For the text-containing cell, return its midpoint in (X, Y) coordinate format. 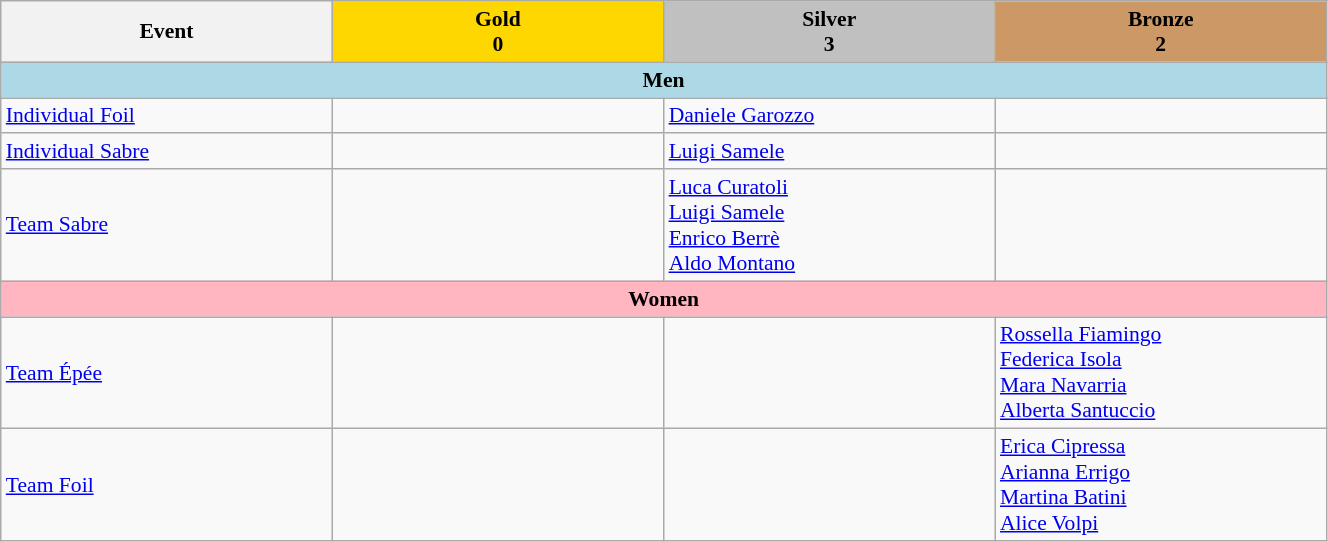
Silver3 (830, 32)
Daniele Garozzo (830, 116)
Men (664, 80)
Team Foil (166, 485)
Gold0 (498, 32)
Team Épée (166, 373)
Luigi Samele (830, 152)
Team Sabre (166, 225)
Event (166, 32)
Bronze2 (1160, 32)
Individual Foil (166, 116)
Individual Sabre (166, 152)
Rossella FiamingoFederica IsolaMara NavarriaAlberta Santuccio (1160, 373)
Erica CipressaArianna ErrigoMartina BatiniAlice Volpi (1160, 485)
Luca CuratoliLuigi SameleEnrico BerrèAldo Montano (830, 225)
Women (664, 299)
